Provide the (X, Y) coordinate of the cell's center where the given text is located.  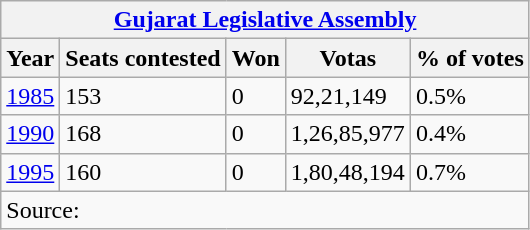
Gujarat Legislative Assembly (266, 20)
Won (256, 58)
1990 (30, 134)
1985 (30, 96)
Votas (348, 58)
0.4% (470, 134)
Year (30, 58)
92,21,149 (348, 96)
168 (143, 134)
% of votes (470, 58)
153 (143, 96)
160 (143, 172)
Source: (266, 210)
0.7% (470, 172)
Seats contested (143, 58)
0.5% (470, 96)
1,26,85,977 (348, 134)
1995 (30, 172)
1,80,48,194 (348, 172)
